Search for the cell housing the specified text and yield its (X, Y) center coordinate. 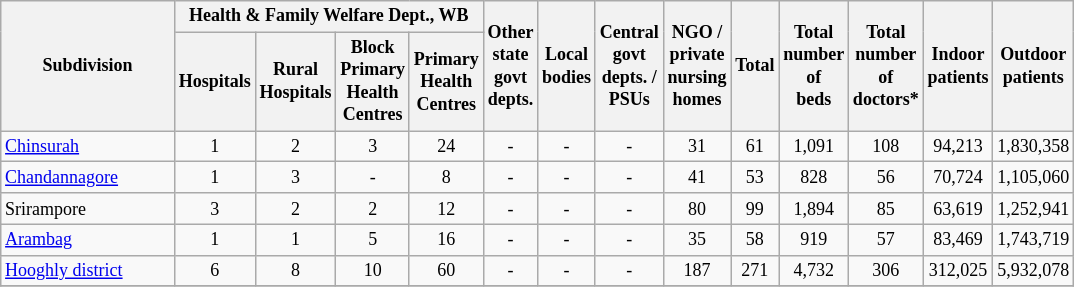
16 (446, 240)
83,469 (958, 240)
Otherstategovtdepts. (510, 66)
PrimaryHealthCentres (446, 82)
6 (214, 270)
4,732 (814, 270)
Total (755, 66)
31 (697, 146)
10 (373, 270)
Hospitals (214, 82)
80 (697, 208)
312,025 (958, 270)
1,830,358 (1034, 146)
99 (755, 208)
Centralgovtdepts. /PSUs (629, 66)
5 (373, 240)
306 (886, 270)
24 (446, 146)
61 (755, 146)
Srirampore (88, 208)
41 (697, 178)
5,932,078 (1034, 270)
1,091 (814, 146)
Indoorpatients (958, 66)
187 (697, 270)
Arambag (88, 240)
Subdivision (88, 66)
RuralHospitals (296, 82)
Hooghly district (88, 270)
919 (814, 240)
57 (886, 240)
NGO /privatenursinghomes (697, 66)
Totalnumberofbeds (814, 66)
35 (697, 240)
Chandannagore (88, 178)
56 (886, 178)
1,252,941 (1034, 208)
63,619 (958, 208)
Chinsurah (88, 146)
Localbodies (567, 66)
85 (886, 208)
70,724 (958, 178)
Outdoorpatients (1034, 66)
1,894 (814, 208)
1,105,060 (1034, 178)
1,743,719 (1034, 240)
108 (886, 146)
12 (446, 208)
271 (755, 270)
Totalnumberofdoctors* (886, 66)
58 (755, 240)
828 (814, 178)
BlockPrimaryHealthCentres (373, 82)
Health & Family Welfare Dept., WB (328, 16)
53 (755, 178)
60 (446, 270)
94,213 (958, 146)
